Locate the cell with the specified text and output its (X, Y) center coordinate. 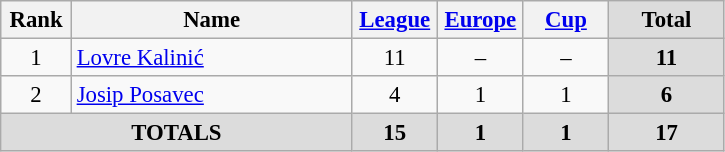
Lovre Kalinić (212, 58)
15 (395, 133)
League (395, 20)
6 (667, 95)
Name (212, 20)
Total (667, 20)
TOTALS (176, 133)
17 (667, 133)
Europe (481, 20)
Rank (36, 20)
Josip Posavec (212, 95)
Cup (566, 20)
2 (36, 95)
4 (395, 95)
